Determine the [X, Y] coordinate at the center of the cell enclosing the given text.  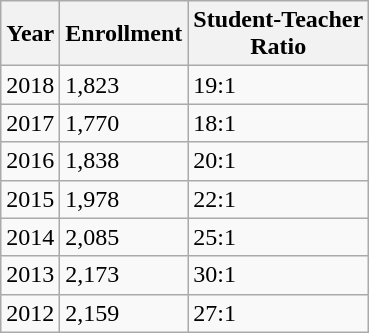
2014 [30, 237]
2012 [30, 313]
1,770 [124, 123]
18:1 [278, 123]
Year [30, 34]
20:1 [278, 161]
19:1 [278, 85]
30:1 [278, 275]
2,159 [124, 313]
22:1 [278, 199]
1,823 [124, 85]
2,173 [124, 275]
25:1 [278, 237]
2017 [30, 123]
2015 [30, 199]
1,978 [124, 199]
2,085 [124, 237]
Enrollment [124, 34]
1,838 [124, 161]
2013 [30, 275]
27:1 [278, 313]
Student-Teacher Ratio [278, 34]
2018 [30, 85]
2016 [30, 161]
